Determine the [x, y] coordinate at the center of the cell enclosing the given text.  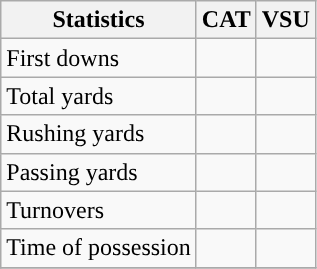
VSU [286, 20]
Time of possession [99, 248]
Passing yards [99, 172]
First downs [99, 58]
CAT [226, 20]
Rushing yards [99, 134]
Statistics [99, 20]
Total yards [99, 96]
Turnovers [99, 210]
